Capture the cell that displays the provided text and extract its (X, Y) central coordinate. 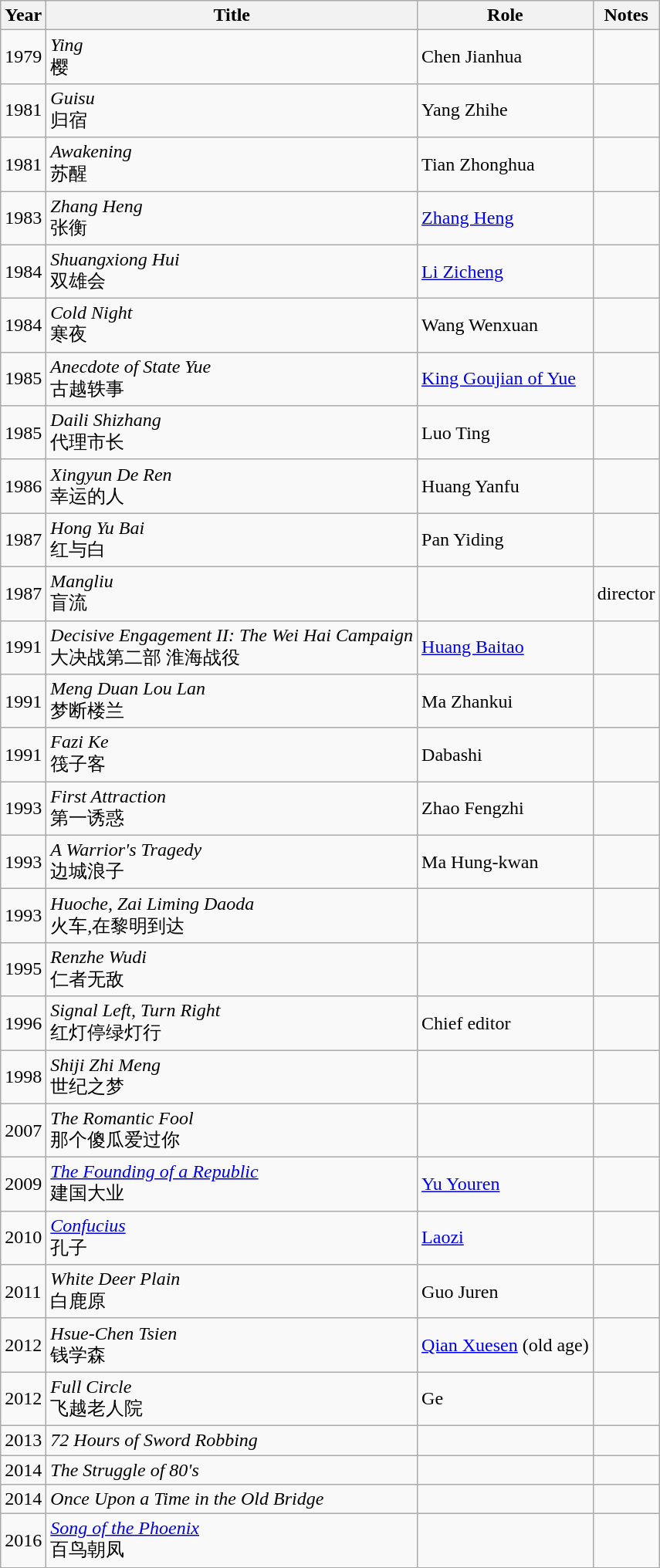
Zhao Fengzhi (506, 809)
Role (506, 15)
Huoche, Zai Liming Daoda火车,在黎明到达 (232, 916)
Huang Baitao (506, 647)
Signal Left, Turn Right红灯停绿灯行 (232, 1023)
Once Upon a Time in the Old Bridge (232, 1499)
The Struggle of 80's (232, 1470)
Xingyun De Ren幸运的人 (232, 486)
Full Circle飞越老人院 (232, 1399)
Yang Zhihe (506, 110)
The Romantic Fool那个傻瓜爱过你 (232, 1130)
2013 (23, 1440)
Zhang Heng (506, 218)
Song of the Phoenix百鸟朝凤 (232, 1541)
1998 (23, 1076)
Hong Yu Bai红与白 (232, 540)
Ma Hung-kwan (506, 862)
1979 (23, 57)
Confucius孔子 (232, 1238)
Wang Wenxuan (506, 326)
Daili Shizhang代理市长 (232, 433)
The Founding of a Republic建国大业 (232, 1184)
Ying樱 (232, 57)
Yu Youren (506, 1184)
Zhang Heng张衡 (232, 218)
Ma Zhankui (506, 701)
Guo Juren (506, 1292)
2007 (23, 1130)
Chen Jianhua (506, 57)
Li Zicheng (506, 272)
2009 (23, 1184)
72 Hours of Sword Robbing (232, 1440)
Cold Night寒夜 (232, 326)
Guisu归宿 (232, 110)
1983 (23, 218)
Tian Zhonghua (506, 164)
Mangliu盲流 (232, 593)
Notes (626, 15)
Anecdote of State Yue古越轶事 (232, 379)
Ge (506, 1399)
Luo Ting (506, 433)
2011 (23, 1292)
Hsue-Chen Tsien钱学森 (232, 1345)
1986 (23, 486)
2010 (23, 1238)
A Warrior's Tragedy边城浪子 (232, 862)
Chief editor (506, 1023)
Renzhe Wudi仁者无敌 (232, 969)
1996 (23, 1023)
2016 (23, 1541)
Decisive Engagement II: The Wei Hai Campaign大决战第二部 淮海战役 (232, 647)
King Goujian of Yue (506, 379)
Awakening苏醒 (232, 164)
director (626, 593)
Year (23, 15)
1995 (23, 969)
Meng Duan Lou Lan梦断楼兰 (232, 701)
First Attraction第一诱惑 (232, 809)
Fazi Ke筏子客 (232, 755)
Dabashi (506, 755)
Shiji Zhi Meng世纪之梦 (232, 1076)
Huang Yanfu (506, 486)
Laozi (506, 1238)
Qian Xuesen (old age) (506, 1345)
Title (232, 15)
Shuangxiong Hui双雄会 (232, 272)
White Deer Plain白鹿原 (232, 1292)
Pan Yiding (506, 540)
